Return [X, Y] of the center of cell containing provided text 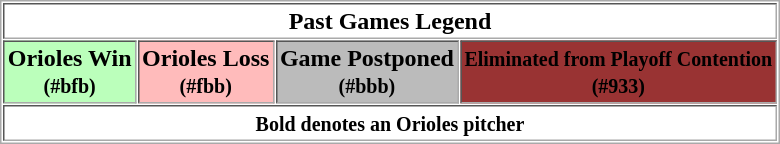
Orioles Win (#bfb) [70, 72]
Orioles Loss (#fbb) [206, 72]
Past Games Legend [390, 21]
Game Postponed (#bbb) [366, 72]
Eliminated from Playoff Contention (#933) [618, 72]
Bold denotes an Orioles pitcher [390, 123]
